Pinpoint the cell where the given text exists, returning its [x, y] midpoint coordinate. 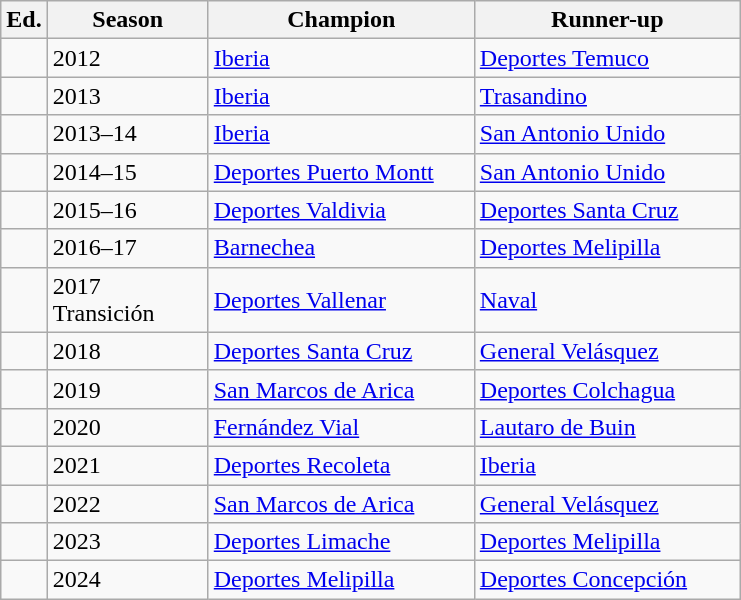
2024 [128, 580]
Deportes Colchagua [607, 389]
Deportes Concepción [607, 580]
2015–16 [128, 210]
Trasandino [607, 96]
Deportes Puerto Montt [341, 172]
2023 [128, 542]
Naval [607, 300]
2016–17 [128, 248]
Season [128, 20]
2020 [128, 427]
Barnechea [341, 248]
Deportes Limache [341, 542]
Ed. [24, 20]
2021 [128, 465]
Runner-up [607, 20]
Lautaro de Buin [607, 427]
2013 [128, 96]
2018 [128, 351]
2014–15 [128, 172]
Deportes Temuco [607, 58]
2017 Transición [128, 300]
Deportes Vallenar [341, 300]
2013–14 [128, 134]
Champion [341, 20]
2022 [128, 503]
Deportes Recoleta [341, 465]
2012 [128, 58]
2019 [128, 389]
Fernández Vial [341, 427]
Deportes Valdivia [341, 210]
